Return (X, Y) of the center of cell containing provided text 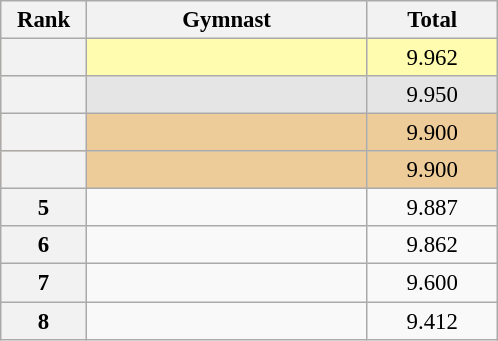
Rank (44, 20)
6 (44, 245)
9.950 (432, 95)
9.600 (432, 283)
8 (44, 321)
9.862 (432, 245)
9.412 (432, 321)
9.887 (432, 208)
Total (432, 20)
5 (44, 208)
Gymnast (226, 20)
9.962 (432, 58)
7 (44, 283)
